Locate the cell with the specified text and output its (x, y) center coordinate. 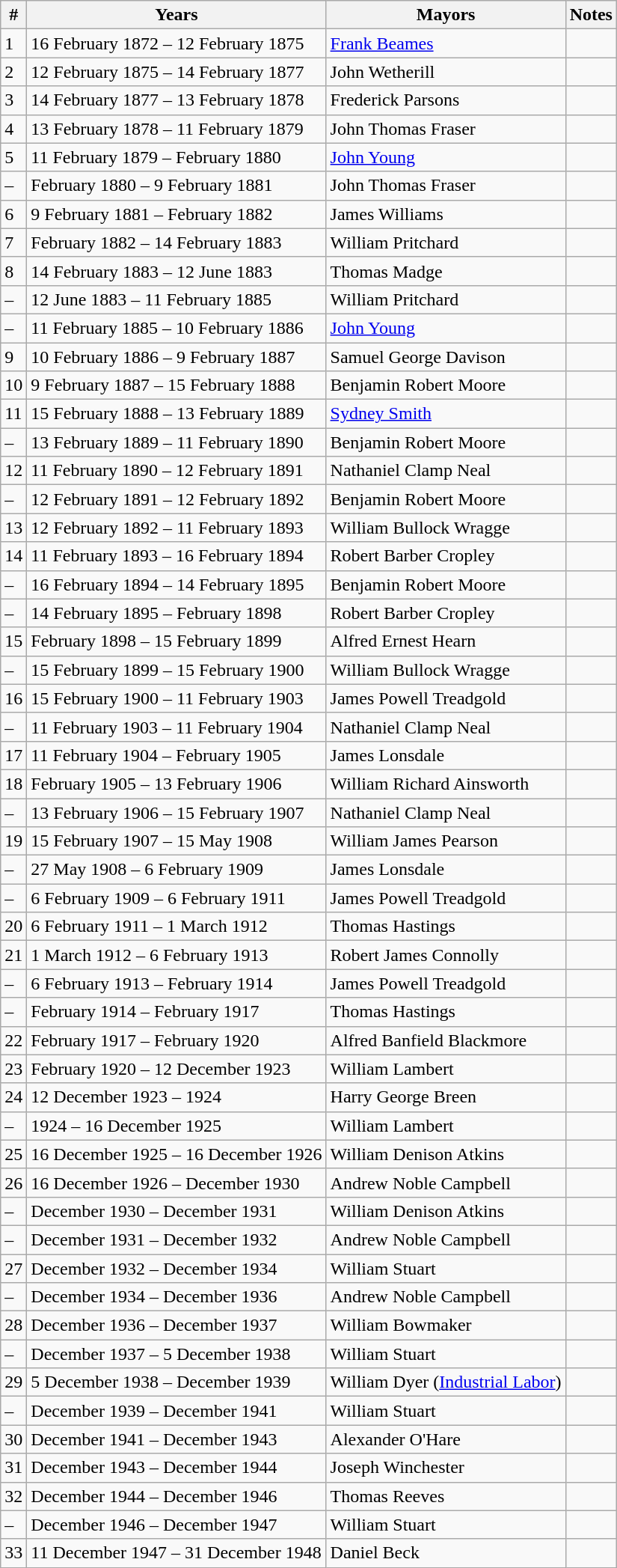
11 February 1903 – 11 February 1904 (176, 727)
21 (13, 955)
14 February 1883 – 12 June 1883 (176, 271)
23 (13, 1069)
December 1932 – December 1934 (176, 1269)
December 1943 – December 1944 (176, 1468)
Robert James Connolly (446, 955)
11 December 1947 – 31 December 1948 (176, 1553)
14 February 1895 – February 1898 (176, 613)
Alexander O'Hare (446, 1439)
20 (13, 927)
12 February 1892 – 11 February 1893 (176, 528)
Thomas Reeves (446, 1496)
15 (13, 641)
Frederick Parsons (446, 100)
Joseph Winchester (446, 1468)
February 1917 – February 1920 (176, 1040)
16 February 1894 – 14 February 1895 (176, 585)
February 1920 – 12 December 1923 (176, 1069)
December 1930 – December 1931 (176, 1211)
Frank Beames (446, 43)
18 (13, 784)
26 (13, 1183)
Thomas Madge (446, 271)
# (13, 15)
33 (13, 1553)
Samuel George Davison (446, 357)
30 (13, 1439)
William Bowmaker (446, 1326)
December 1944 – December 1946 (176, 1496)
15 February 1900 – 11 February 1903 (176, 698)
February 1898 – 15 February 1899 (176, 641)
February 1880 – 9 February 1881 (176, 186)
3 (13, 100)
John Wetherill (446, 72)
James Williams (446, 214)
29 (13, 1382)
22 (13, 1040)
8 (13, 271)
December 1946 – December 1947 (176, 1525)
12 (13, 471)
13 (13, 528)
William Dyer (Industrial Labor) (446, 1382)
11 February 1879 – February 1880 (176, 157)
15 February 1907 – 15 May 1908 (176, 841)
4 (13, 129)
Daniel Beck (446, 1553)
11 February 1885 – 10 February 1886 (176, 328)
27 (13, 1269)
December 1937 – 5 December 1938 (176, 1354)
Mayors (446, 15)
9 (13, 357)
15 February 1899 – 15 February 1900 (176, 670)
13 February 1889 – 11 February 1890 (176, 442)
6 February 1909 – 6 February 1911 (176, 898)
28 (13, 1326)
February 1914 – February 1917 (176, 1012)
5 (13, 157)
12 February 1891 – 12 February 1892 (176, 499)
1924 – 16 December 1925 (176, 1126)
6 February 1911 – 1 March 1912 (176, 927)
Sydney Smith (446, 414)
9 February 1881 – February 1882 (176, 214)
6 February 1913 – February 1914 (176, 983)
Alfred Ernest Hearn (446, 641)
10 February 1886 – 9 February 1887 (176, 357)
10 (13, 385)
William Richard Ainsworth (446, 784)
25 (13, 1154)
9 February 1887 – 15 February 1888 (176, 385)
16 December 1926 – December 1930 (176, 1183)
17 (13, 755)
13 February 1906 – 15 February 1907 (176, 812)
December 1931 – December 1932 (176, 1239)
5 December 1938 – December 1939 (176, 1382)
February 1905 – 13 February 1906 (176, 784)
1 March 1912 – 6 February 1913 (176, 955)
7 (13, 242)
11 (13, 414)
December 1936 – December 1937 (176, 1326)
Notes (591, 15)
16 (13, 698)
Harry George Breen (446, 1097)
2 (13, 72)
December 1934 – December 1936 (176, 1297)
Years (176, 15)
12 December 1923 – 1924 (176, 1097)
1 (13, 43)
William James Pearson (446, 841)
11 February 1890 – 12 February 1891 (176, 471)
11 February 1904 – February 1905 (176, 755)
11 February 1893 – 16 February 1894 (176, 556)
14 (13, 556)
19 (13, 841)
16 December 1925 – 16 December 1926 (176, 1154)
February 1882 – 14 February 1883 (176, 242)
32 (13, 1496)
Alfred Banfield Blackmore (446, 1040)
December 1939 – December 1941 (176, 1411)
15 February 1888 – 13 February 1889 (176, 414)
13 February 1878 – 11 February 1879 (176, 129)
December 1941 – December 1943 (176, 1439)
12 June 1883 – 11 February 1885 (176, 299)
31 (13, 1468)
6 (13, 214)
14 February 1877 – 13 February 1878 (176, 100)
12 February 1875 – 14 February 1877 (176, 72)
16 February 1872 – 12 February 1875 (176, 43)
27 May 1908 – 6 February 1909 (176, 870)
24 (13, 1097)
